Search for the cell housing the specified text and yield its (x, y) center coordinate. 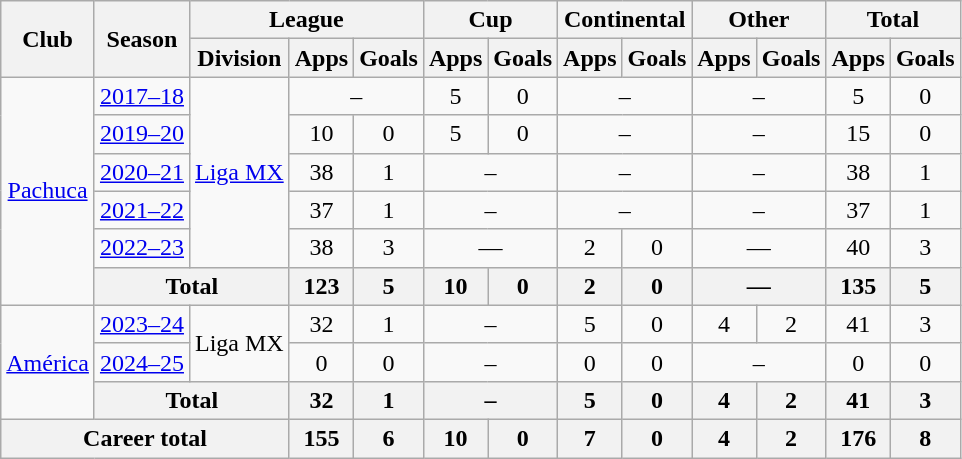
Career total (145, 438)
Other (759, 20)
2023–24 (142, 324)
7 (590, 438)
15 (858, 134)
League (306, 20)
176 (858, 438)
América (48, 362)
Pachuca (48, 191)
8 (925, 438)
155 (321, 438)
Season (142, 39)
135 (858, 286)
2020–21 (142, 172)
2019–20 (142, 134)
2024–25 (142, 362)
Continental (625, 20)
2021–22 (142, 210)
2017–18 (142, 96)
123 (321, 286)
40 (858, 248)
2022–23 (142, 248)
Club (48, 39)
Cup (490, 20)
Division (239, 58)
6 (389, 438)
